For the text-containing cell, return its midpoint in [x, y] coordinate format. 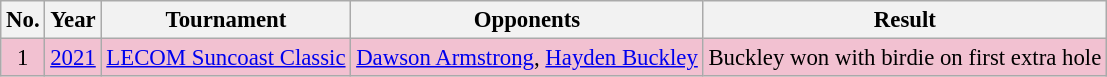
Year [73, 20]
1 [23, 58]
Dawson Armstrong, Hayden Buckley [527, 58]
No. [23, 20]
Result [905, 20]
Buckley won with birdie on first extra hole [905, 58]
2021 [73, 58]
LECOM Suncoast Classic [226, 58]
Opponents [527, 20]
Tournament [226, 20]
